Return the (x, y) coordinate for the center point of the cell that contains the specified text.  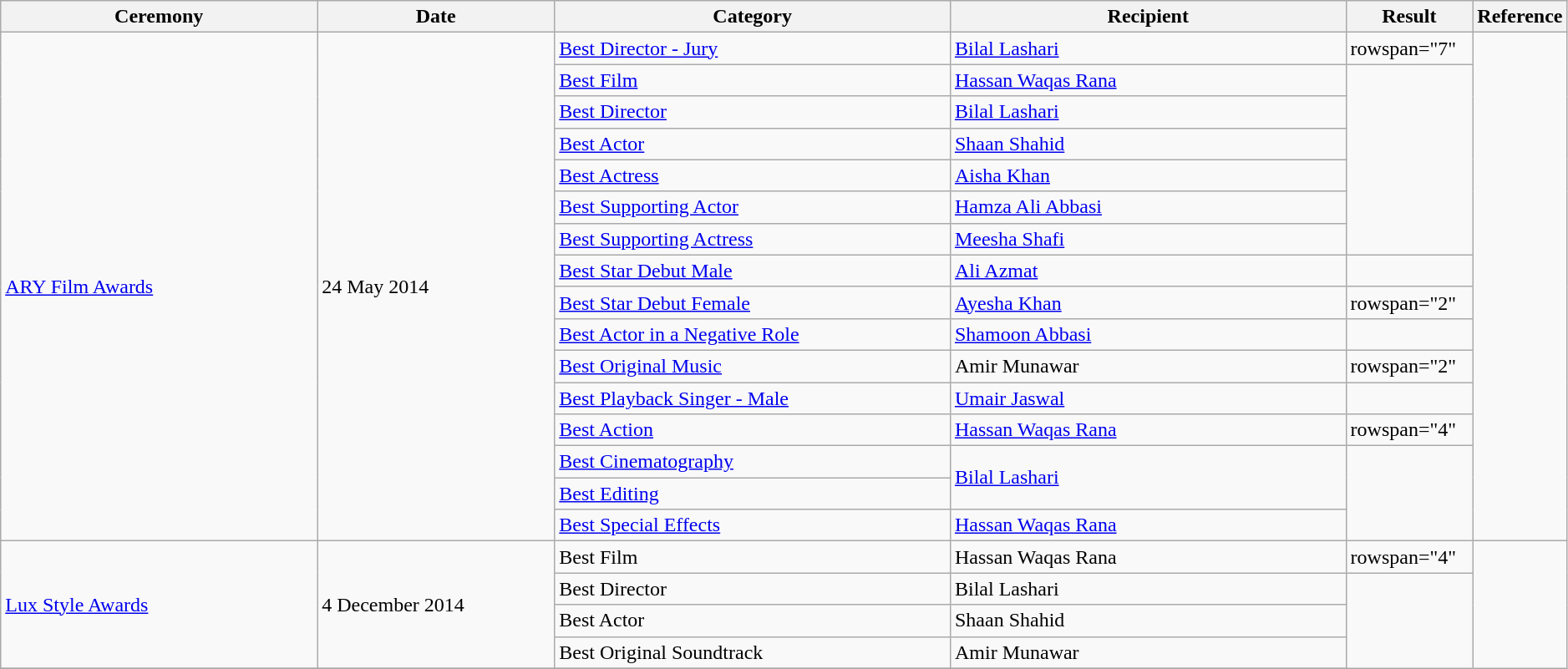
Best Actor in a Negative Role (753, 334)
Best Editing (753, 494)
Ayesha Khan (1148, 302)
Reference (1520, 17)
Best Star Debut Male (753, 271)
Date (436, 17)
rowspan="7" (1409, 48)
Best Supporting Actress (753, 239)
Best Director - Jury (753, 48)
Best Playback Singer - Male (753, 398)
Umair Jaswal (1148, 398)
Ali Azmat (1148, 271)
Best Original Music (753, 366)
Meesha Shafi (1148, 239)
Best Supporting Actor (753, 207)
Lux Style Awards (159, 605)
Category (753, 17)
4 December 2014 (436, 605)
Best Actress (753, 175)
Best Original Soundtrack (753, 652)
Best Action (753, 430)
Recipient (1148, 17)
Ceremony (159, 17)
Best Special Effects (753, 525)
Shamoon Abbasi (1148, 334)
Aisha Khan (1148, 175)
Best Star Debut Female (753, 302)
Result (1409, 17)
Best Cinematography (753, 462)
Hamza Ali Abbasi (1148, 207)
24 May 2014 (436, 287)
ARY Film Awards (159, 287)
